Determine the (X, Y) coordinate at the center of the cell enclosing the given text.  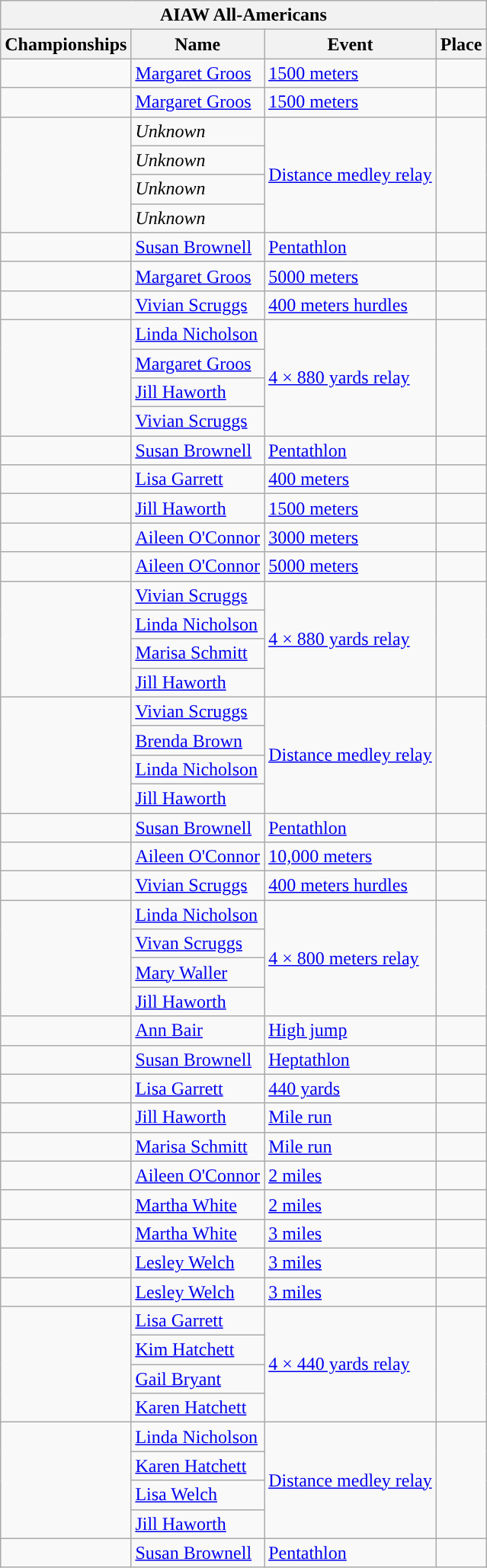
Ann Bair (198, 1031)
Heptathlon (351, 1060)
Brenda Brown (198, 740)
Event (351, 44)
440 yards (351, 1089)
Vivan Scruggs (198, 944)
Place (461, 44)
Name (198, 44)
3000 meters (351, 537)
Kim Hatchett (198, 1350)
High jump (351, 1031)
4 × 440 yards relay (351, 1364)
Lisa Welch (198, 1495)
Championships (66, 44)
Mary Waller (198, 973)
400 meters (351, 479)
AIAW All-Americans (244, 15)
Gail Bryant (198, 1379)
4 × 800 meters relay (351, 958)
10,000 meters (351, 857)
